From the cell containing the given text, extract its center point as [x, y] coordinate. 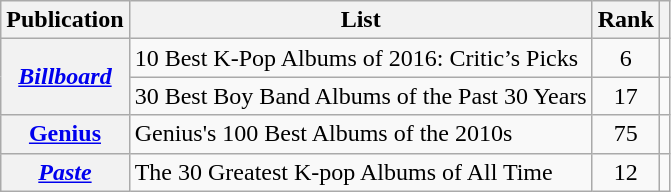
30 Best Boy Band Albums of the Past 30 Years [360, 96]
75 [626, 134]
Genius [65, 134]
Paste [65, 172]
Publication [65, 20]
Billboard [65, 77]
Genius's 100 Best Albums of the 2010s [360, 134]
The 30 Greatest K-pop Albums of All Time [360, 172]
12 [626, 172]
10 Best K-Pop Albums of 2016: Critic’s Picks [360, 58]
List [360, 20]
6 [626, 58]
17 [626, 96]
Rank [626, 20]
